Return the [x, y] coordinate for the center point of the cell that contains the specified text.  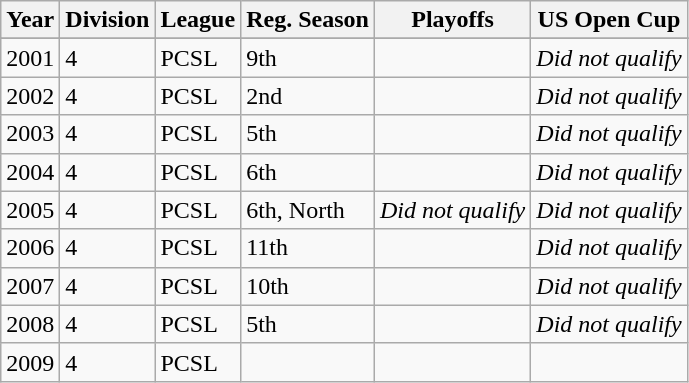
League [198, 20]
2008 [30, 324]
6th, North [308, 210]
US Open Cup [609, 20]
11th [308, 248]
2009 [30, 362]
Division [108, 20]
10th [308, 286]
Year [30, 20]
2001 [30, 58]
2006 [30, 248]
2007 [30, 286]
2003 [30, 134]
Reg. Season [308, 20]
2004 [30, 172]
Playoffs [452, 20]
2005 [30, 210]
9th [308, 58]
2002 [30, 96]
2nd [308, 96]
6th [308, 172]
